Detect which cell encompasses the target text, then output its [X, Y] center coordinate. 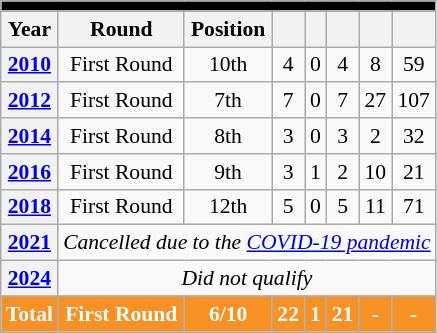
2010 [30, 65]
Total [30, 314]
107 [414, 101]
59 [414, 65]
22 [288, 314]
Round [121, 29]
27 [376, 101]
6/10 [228, 314]
71 [414, 207]
2021 [30, 243]
Year [30, 29]
Did not qualify [247, 279]
2024 [30, 279]
10 [376, 172]
8 [376, 65]
Position [228, 29]
2012 [30, 101]
11 [376, 207]
10th [228, 65]
Cancelled due to the COVID-19 pandemic [247, 243]
32 [414, 136]
12th [228, 207]
2016 [30, 172]
9th [228, 172]
8th [228, 136]
2018 [30, 207]
2014 [30, 136]
7th [228, 101]
